Pinpoint the cell where the given text exists, returning its (x, y) midpoint coordinate. 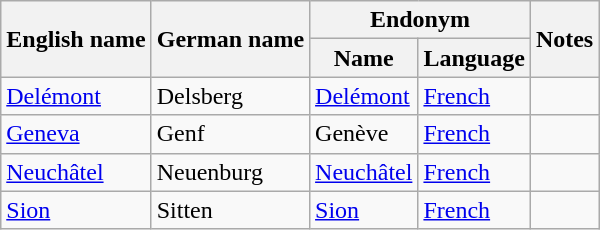
English name (76, 39)
Sitten (230, 210)
Notes (564, 39)
Delsberg (230, 96)
Geneva (76, 134)
Endonym (420, 20)
Genf (230, 134)
Neuenburg (230, 172)
German name (230, 39)
Language (474, 58)
Name (364, 58)
Genève (364, 134)
